Detect which cell encompasses the target text, then output its [X, Y] center coordinate. 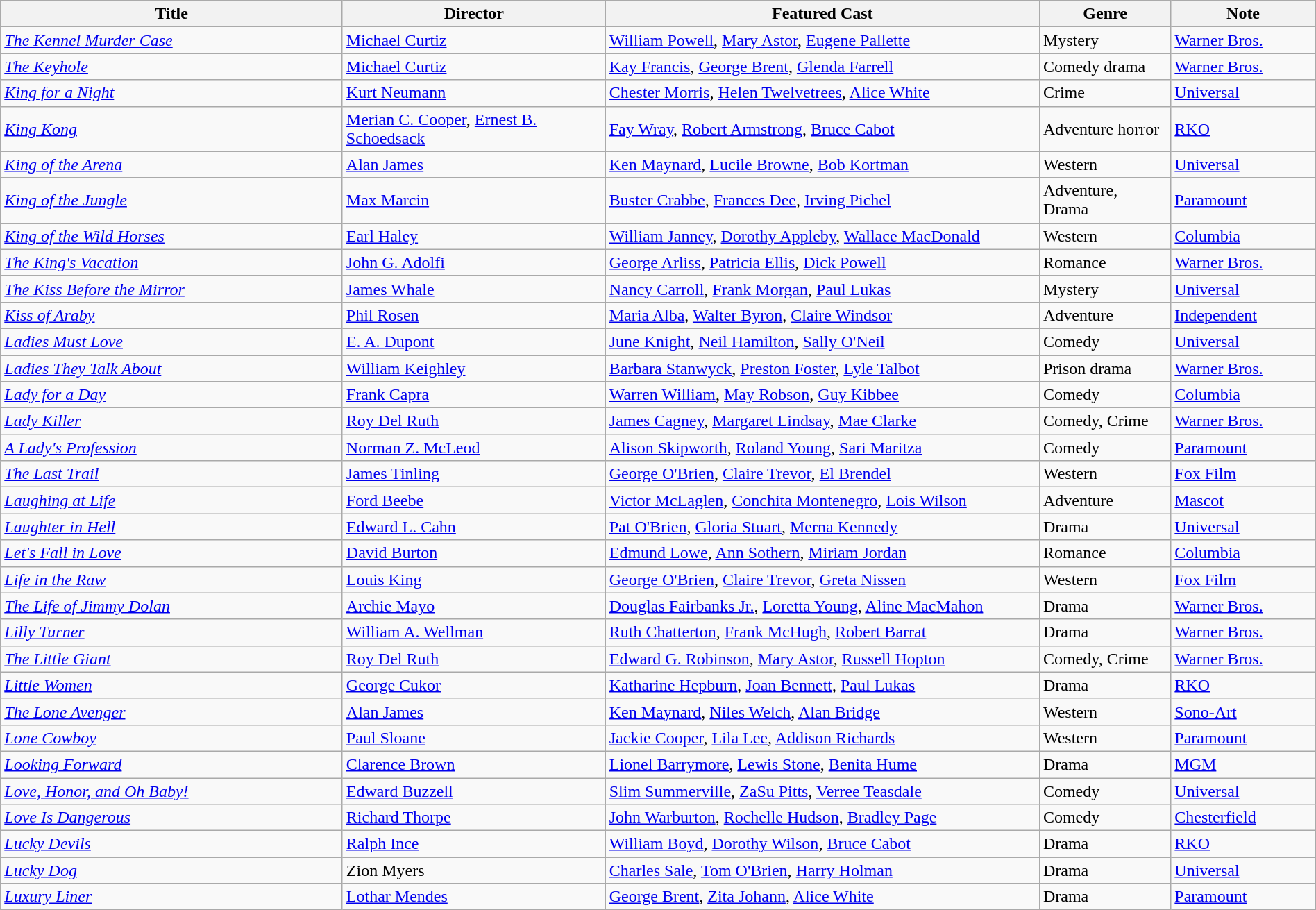
The Last Trail [172, 474]
William A. Wellman [473, 632]
Featured Cast [822, 14]
Kay Francis, George Brent, Glenda Farrell [822, 67]
Mascot [1243, 500]
Victor McLaglen, Conchita Montenegro, Lois Wilson [822, 500]
Archie Mayo [473, 606]
June Knight, Neil Hamilton, Sally O'Neil [822, 342]
Note [1243, 14]
Crime [1105, 93]
Edward G. Robinson, Mary Astor, Russell Hopton [822, 659]
George O'Brien, Claire Trevor, Greta Nissen [822, 580]
John Warburton, Rochelle Hudson, Bradley Page [822, 818]
James Cagney, Margaret Lindsay, Mae Clarke [822, 421]
Zion Myers [473, 870]
Laughter in Hell [172, 527]
William Boyd, Dorothy Wilson, Bruce Cabot [822, 844]
Independent [1243, 315]
Adventure horror [1105, 129]
King of the Arena [172, 165]
Clarence Brown [473, 764]
Fay Wray, Robert Armstrong, Bruce Cabot [822, 129]
Ladies They Talk About [172, 369]
Norman Z. McLeod [473, 448]
Lucky Dog [172, 870]
Warren William, May Robson, Guy Kibbee [822, 395]
William Powell, Mary Astor, Eugene Pallette [822, 40]
Nancy Carroll, Frank Morgan, Paul Lukas [822, 289]
Kurt Neumann [473, 93]
Edward L. Cahn [473, 527]
James Tinling [473, 474]
Max Marcin [473, 200]
A Lady's Profession [172, 448]
George O'Brien, Claire Trevor, El Brendel [822, 474]
Genre [1105, 14]
John G. Adolfi [473, 262]
Richard Thorpe [473, 818]
Let's Fall in Love [172, 553]
Pat O'Brien, Gloria Stuart, Merna Kennedy [822, 527]
Life in the Raw [172, 580]
Little Women [172, 685]
David Burton [473, 553]
Maria Alba, Walter Byron, Claire Windsor [822, 315]
Frank Capra [473, 395]
Ken Maynard, Lucile Browne, Bob Kortman [822, 165]
King of the Jungle [172, 200]
Ladies Must Love [172, 342]
Lone Cowboy [172, 738]
Edward Buzzell [473, 791]
Love, Honor, and Oh Baby! [172, 791]
Jackie Cooper, Lila Lee, Addison Richards [822, 738]
Title [172, 14]
James Whale [473, 289]
Buster Crabbe, Frances Dee, Irving Pichel [822, 200]
The King's Vacation [172, 262]
Phil Rosen [473, 315]
Lilly Turner [172, 632]
The Little Giant [172, 659]
George Arliss, Patricia Ellis, Dick Powell [822, 262]
The Lone Avenger [172, 711]
Lothar Mendes [473, 897]
Chester Morris, Helen Twelvetrees, Alice White [822, 93]
George Cukor [473, 685]
William Keighley [473, 369]
MGM [1243, 764]
Charles Sale, Tom O'Brien, Harry Holman [822, 870]
Ken Maynard, Niles Welch, Alan Bridge [822, 711]
William Janney, Dorothy Appleby, Wallace MacDonald [822, 236]
Earl Haley [473, 236]
Lady for a Day [172, 395]
Douglas Fairbanks Jr., Loretta Young, Aline MacMahon [822, 606]
Edmund Lowe, Ann Sothern, Miriam Jordan [822, 553]
Kiss of Araby [172, 315]
Louis King [473, 580]
Sono-Art [1243, 711]
Lady Killer [172, 421]
Katharine Hepburn, Joan Bennett, Paul Lukas [822, 685]
Love Is Dangerous [172, 818]
King for a Night [172, 93]
The Life of Jimmy Dolan [172, 606]
Paul Sloane [473, 738]
Chesterfield [1243, 818]
Comedy drama [1105, 67]
Director [473, 14]
Merian C. Cooper, Ernest B. Schoedsack [473, 129]
Ford Beebe [473, 500]
Barbara Stanwyck, Preston Foster, Lyle Talbot [822, 369]
King of the Wild Horses [172, 236]
Lucky Devils [172, 844]
Luxury Liner [172, 897]
Prison drama [1105, 369]
The Kiss Before the Mirror [172, 289]
Slim Summerville, ZaSu Pitts, Verree Teasdale [822, 791]
George Brent, Zita Johann, Alice White [822, 897]
Lionel Barrymore, Lewis Stone, Benita Hume [822, 764]
King Kong [172, 129]
Ruth Chatterton, Frank McHugh, Robert Barrat [822, 632]
Laughing at Life [172, 500]
Adventure, Drama [1105, 200]
The Kennel Murder Case [172, 40]
Ralph Ince [473, 844]
The Keyhole [172, 67]
Looking Forward [172, 764]
Alison Skipworth, Roland Young, Sari Maritza [822, 448]
E. A. Dupont [473, 342]
